For the text-containing cell, return its midpoint in [X, Y] coordinate format. 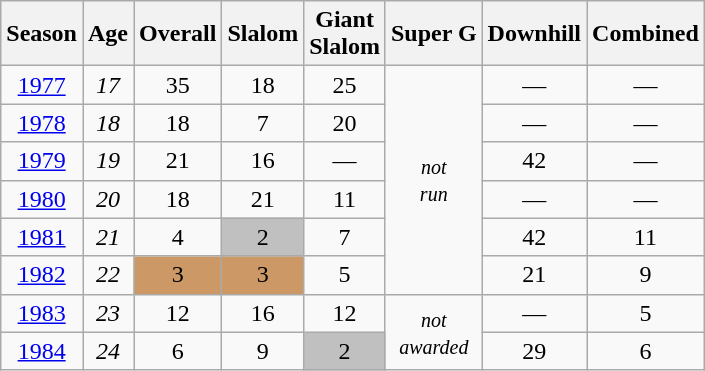
Season [42, 34]
Age [108, 34]
Super G [434, 34]
4 [178, 237]
24 [108, 351]
Combined [646, 34]
19 [108, 161]
25 [345, 85]
1980 [42, 199]
1983 [42, 313]
23 [108, 313]
GiantSlalom [345, 34]
29 [534, 351]
17 [108, 85]
notawarded [434, 332]
notrun [434, 180]
1981 [42, 237]
Overall [178, 34]
Downhill [534, 34]
1984 [42, 351]
1979 [42, 161]
22 [108, 275]
1977 [42, 85]
1982 [42, 275]
Slalom [263, 34]
35 [178, 85]
1978 [42, 123]
